Scan for the cell matching the given text and deliver its (x, y) coordinate at center. 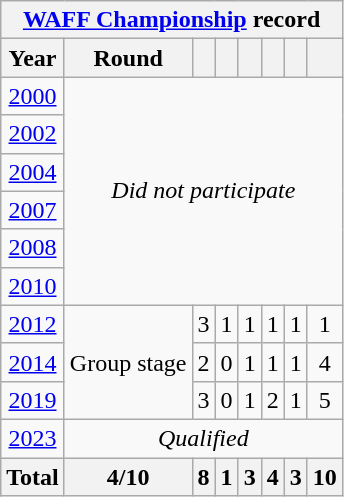
Did not participate (203, 191)
2002 (33, 134)
WAFF Championship record (172, 20)
2010 (33, 286)
Year (33, 58)
2023 (33, 438)
2019 (33, 400)
2012 (33, 324)
10 (324, 477)
2014 (33, 362)
2007 (33, 210)
5 (324, 400)
2000 (33, 96)
Group stage (128, 362)
4/10 (128, 477)
Total (33, 477)
8 (204, 477)
Round (128, 58)
2004 (33, 172)
2008 (33, 248)
Qualified (203, 438)
